Detect which cell encompasses the target text, then output its (X, Y) center coordinate. 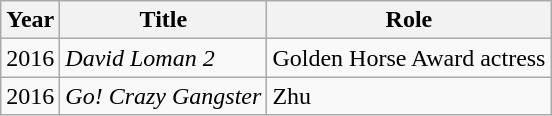
David Loman 2 (164, 58)
Golden Horse Award actress (409, 58)
Year (30, 20)
Title (164, 20)
Zhu (409, 96)
Go! Crazy Gangster (164, 96)
Role (409, 20)
